Output the (x, y) coordinate of the center of the cell containing the given text.  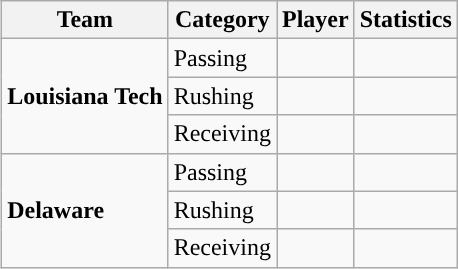
Louisiana Tech (85, 96)
Player (315, 20)
Team (85, 20)
Statistics (406, 20)
Category (222, 20)
Delaware (85, 210)
